Return the [x, y] coordinate for the center point of the cell that contains the specified text.  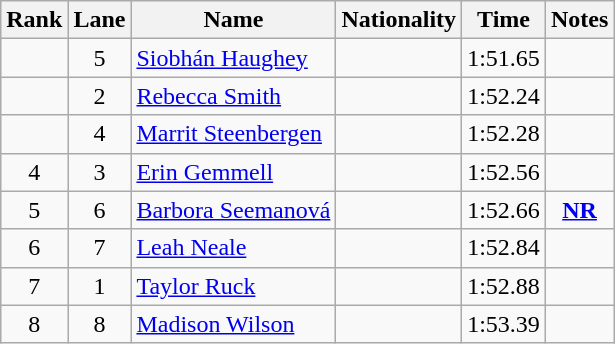
1:52.56 [504, 172]
Time [504, 20]
2 [100, 96]
Lane [100, 20]
1:53.39 [504, 324]
3 [100, 172]
1:52.28 [504, 134]
NR [579, 210]
Taylor Ruck [234, 286]
1:52.66 [504, 210]
Barbora Seemanová [234, 210]
Name [234, 20]
1 [100, 286]
1:51.65 [504, 58]
Siobhán Haughey [234, 58]
Erin Gemmell [234, 172]
Leah Neale [234, 248]
Madison Wilson [234, 324]
Nationality [399, 20]
Marrit Steenbergen [234, 134]
Notes [579, 20]
Rebecca Smith [234, 96]
1:52.24 [504, 96]
1:52.84 [504, 248]
Rank [34, 20]
1:52.88 [504, 286]
